Determine the (X, Y) coordinate at the center of the cell enclosing the given text.  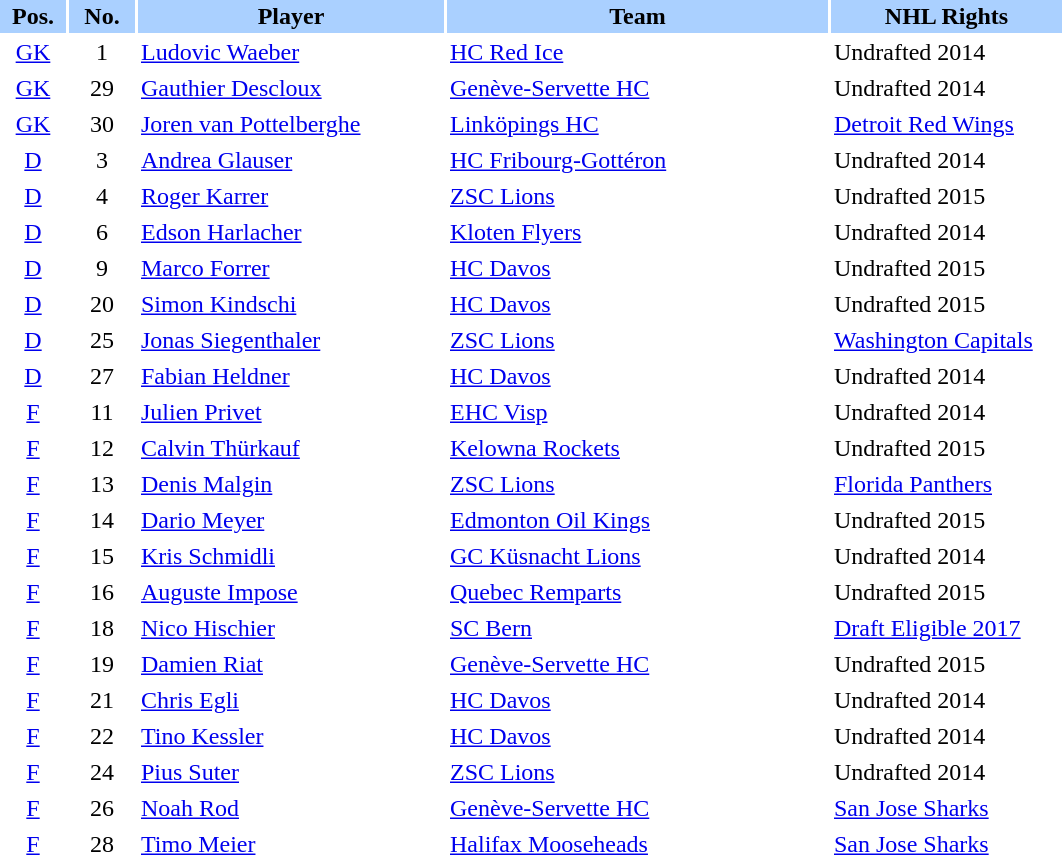
13 (102, 484)
Player (291, 16)
HC Fribourg-Gottéron (638, 160)
No. (102, 16)
Washington Capitals (946, 340)
Noah Rod (291, 808)
6 (102, 232)
Ludovic Waeber (291, 52)
Marco Forrer (291, 268)
HC Red Ice (638, 52)
Andrea Glauser (291, 160)
Kelowna Rockets (638, 448)
30 (102, 124)
San Jose Sharks (946, 808)
Dario Meyer (291, 520)
12 (102, 448)
GC Küsnacht Lions (638, 556)
NHL Rights (946, 16)
11 (102, 412)
3 (102, 160)
19 (102, 664)
21 (102, 700)
14 (102, 520)
EHC Visp (638, 412)
18 (102, 628)
Jonas Siegenthaler (291, 340)
15 (102, 556)
4 (102, 196)
Pos. (33, 16)
Gauthier Descloux (291, 88)
29 (102, 88)
Florida Panthers (946, 484)
Calvin Thürkauf (291, 448)
Detroit Red Wings (946, 124)
SC Bern (638, 628)
24 (102, 772)
Draft Eligible 2017 (946, 628)
Joren van Pottelberghe (291, 124)
Kris Schmidli (291, 556)
Tino Kessler (291, 736)
Team (638, 16)
Quebec Remparts (638, 592)
Kloten Flyers (638, 232)
9 (102, 268)
Edmonton Oil Kings (638, 520)
26 (102, 808)
Fabian Heldner (291, 376)
16 (102, 592)
Denis Malgin (291, 484)
Julien Privet (291, 412)
25 (102, 340)
Auguste Impose (291, 592)
Chris Egli (291, 700)
1 (102, 52)
27 (102, 376)
Nico Hischier (291, 628)
20 (102, 304)
Roger Karrer (291, 196)
Pius Suter (291, 772)
Damien Riat (291, 664)
Edson Harlacher (291, 232)
Simon Kindschi (291, 304)
22 (102, 736)
Linköpings HC (638, 124)
